From the cell containing the given text, extract its center point as (x, y) coordinate. 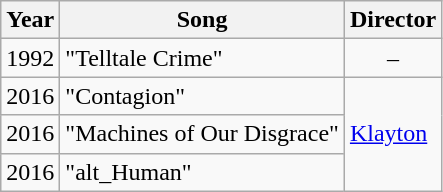
1992 (30, 58)
Year (30, 20)
"Contagion" (202, 96)
"Machines of Our Disgrace" (202, 134)
– (392, 58)
"Telltale Crime" (202, 58)
Song (202, 20)
Klayton (392, 134)
"alt_Human" (202, 172)
Director (392, 20)
